Identify which cell holds the provided text, then report its (x, y) central coordinate. 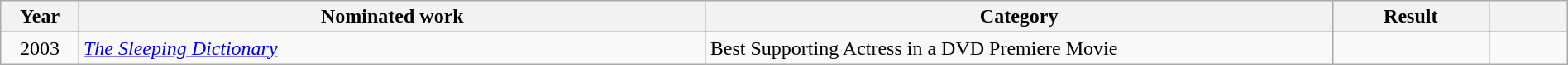
Best Supporting Actress in a DVD Premiere Movie (1019, 48)
Category (1019, 17)
The Sleeping Dictionary (392, 48)
Nominated work (392, 17)
Result (1411, 17)
Year (40, 17)
2003 (40, 48)
